For the text-containing cell, return its midpoint in (x, y) coordinate format. 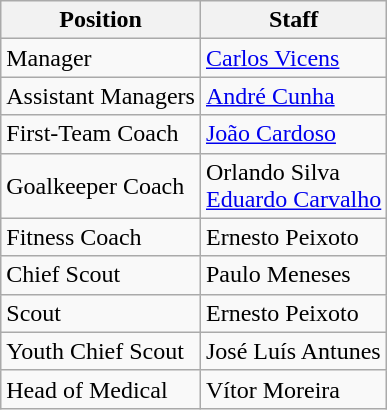
Goalkeeper Coach (101, 186)
Carlos Vicens (293, 58)
Staff (293, 20)
Paulo Meneses (293, 275)
Youth Chief Scout (101, 351)
João Cardoso (293, 134)
Chief Scout (101, 275)
Fitness Coach (101, 237)
Position (101, 20)
Orlando Silva Eduardo Carvalho (293, 186)
Scout (101, 313)
Vítor Moreira (293, 389)
José Luís Antunes (293, 351)
First-Team Coach (101, 134)
André Cunha (293, 96)
Assistant Managers (101, 96)
Head of Medical (101, 389)
Manager (101, 58)
